Detect which cell encompasses the target text, then output its [x, y] center coordinate. 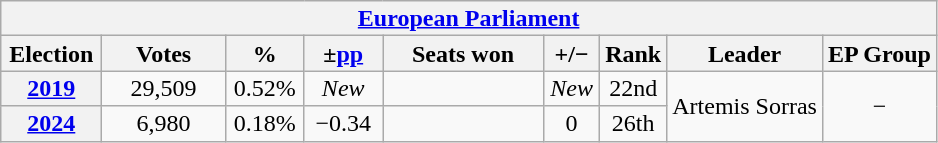
29,509 [164, 88]
Votes [164, 54]
Seats won [462, 54]
% [264, 54]
0.18% [264, 124]
− [879, 106]
22nd [634, 88]
European Parliament [469, 18]
2019 [52, 88]
+/− [572, 54]
EP Group [879, 54]
26th [634, 124]
Leader [745, 54]
0.52% [264, 88]
±pp [344, 54]
6,980 [164, 124]
−0.34 [344, 124]
2024 [52, 124]
Artemis Sorras [745, 106]
Rank [634, 54]
Election [52, 54]
0 [572, 124]
